Return the (X, Y) coordinate for the center point of the cell that contains the specified text.  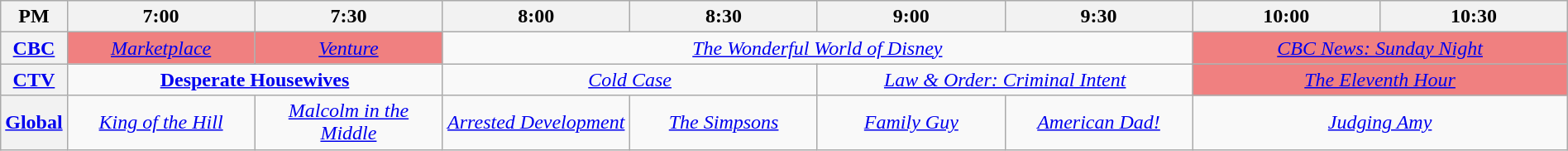
9:30 (1098, 17)
Family Guy (911, 123)
CBC (34, 48)
American Dad! (1098, 123)
7:00 (160, 17)
Malcolm in the Middle (349, 123)
Judging Amy (1379, 123)
PM (34, 17)
The Simpsons (724, 123)
8:30 (724, 17)
King of the Hill (160, 123)
Venture (349, 48)
9:00 (911, 17)
10:00 (1287, 17)
The Eleventh Hour (1379, 80)
Cold Case (630, 80)
CBC News: Sunday Night (1379, 48)
Law & Order: Criminal Intent (1004, 80)
Arrested Development (536, 123)
Marketplace (160, 48)
Desperate Housewives (255, 80)
7:30 (349, 17)
Global (34, 123)
CTV (34, 80)
The Wonderful World of Disney (817, 48)
8:00 (536, 17)
10:30 (1474, 17)
